From the cell containing the given text, extract its center point as [X, Y] coordinate. 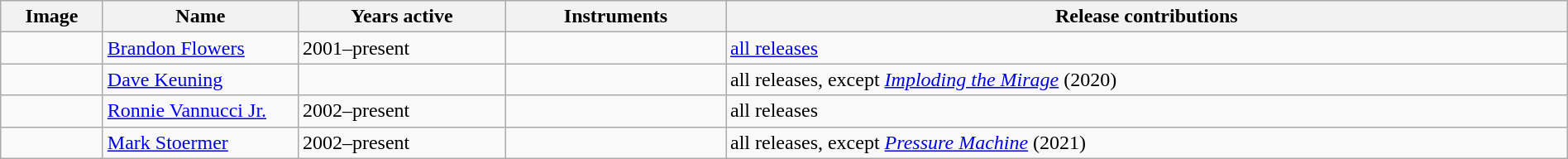
Mark Stoermer [200, 142]
Release contributions [1147, 17]
Dave Keuning [200, 79]
2001–present [402, 48]
all releases, except Pressure Machine (2021) [1147, 142]
Years active [402, 17]
all releases, except Imploding the Mirage (2020) [1147, 79]
Brandon Flowers [200, 48]
Name [200, 17]
Image [52, 17]
Ronnie Vannucci Jr. [200, 111]
Instruments [615, 17]
